Extract the (X, Y) coordinate from the center of the cell holding the provided text.  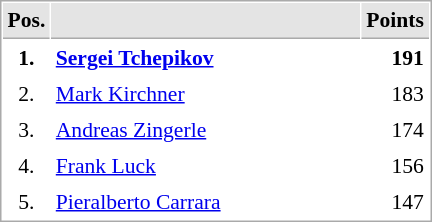
147 (396, 201)
Sergei Tchepikov (206, 57)
Pieralberto Carrara (206, 201)
174 (396, 129)
Points (396, 21)
156 (396, 165)
Pos. (26, 21)
Mark Kirchner (206, 93)
191 (396, 57)
3. (26, 129)
5. (26, 201)
2. (26, 93)
183 (396, 93)
4. (26, 165)
1. (26, 57)
Andreas Zingerle (206, 129)
Frank Luck (206, 165)
